Pinpoint the cell where the given text exists, returning its [X, Y] midpoint coordinate. 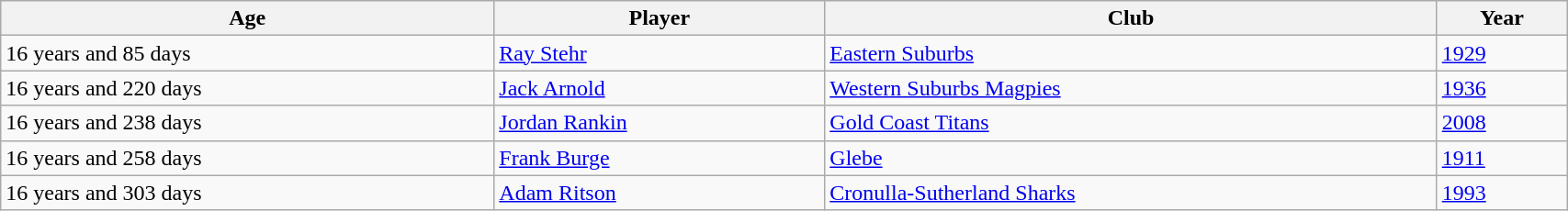
16 years and 220 days [248, 88]
1929 [1501, 53]
Jack Arnold [660, 88]
Jordan Rankin [660, 123]
Player [660, 18]
1911 [1501, 158]
Glebe [1131, 158]
Club [1131, 18]
Frank Burge [660, 158]
Western Suburbs Magpies [1131, 88]
Adam Ritson [660, 193]
Eastern Suburbs [1131, 53]
Cronulla-Sutherland Sharks [1131, 193]
16 years and 303 days [248, 193]
16 years and 258 days [248, 158]
Ray Stehr [660, 53]
1936 [1501, 88]
1993 [1501, 193]
16 years and 238 days [248, 123]
16 years and 85 days [248, 53]
2008 [1501, 123]
Year [1501, 18]
Age [248, 18]
Gold Coast Titans [1131, 123]
